Determine the [X, Y] coordinate at the center of the cell enclosing the given text.  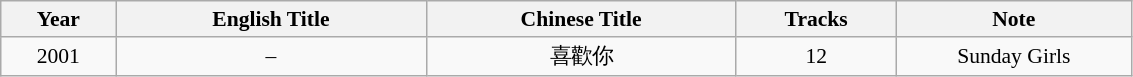
Year [58, 19]
Tracks [816, 19]
12 [816, 56]
Chinese Title [581, 19]
– [271, 56]
Note [1014, 19]
English Title [271, 19]
Sunday Girls [1014, 56]
2001 [58, 56]
喜歡你 [581, 56]
